Extract the (X, Y) coordinate from the center of the cell holding the provided text.  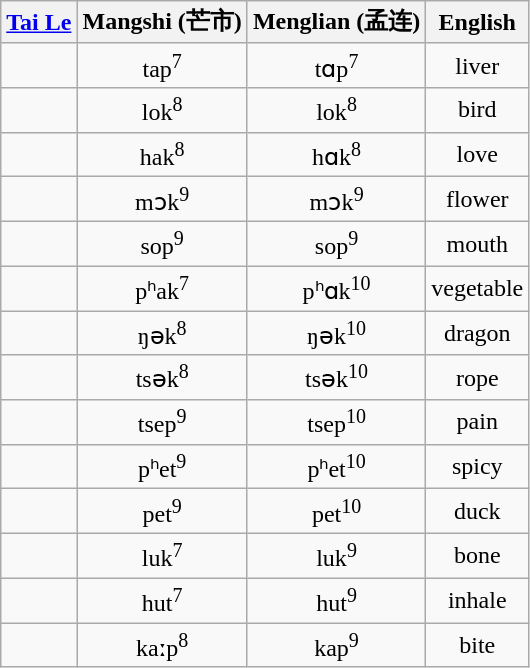
kap9 (336, 646)
English (478, 22)
pʰet9 (162, 466)
pʰɑk10 (336, 288)
mouth (478, 244)
spicy (478, 466)
love (478, 154)
rope (478, 378)
Mangshi (芒市) (162, 22)
tsep9 (162, 422)
tsək8 (162, 378)
pet10 (336, 512)
pʰet10 (336, 466)
inhale (478, 600)
hut7 (162, 600)
bird (478, 110)
luk9 (336, 556)
flower (478, 200)
bite (478, 646)
liver (478, 66)
vegetable (478, 288)
hɑk8 (336, 154)
Tai Le (39, 22)
pet9 (162, 512)
pʰak7 (162, 288)
luk7 (162, 556)
tap7 (162, 66)
bone (478, 556)
dragon (478, 334)
tsep10 (336, 422)
kaːp8 (162, 646)
ŋək8 (162, 334)
tɑp7 (336, 66)
Menglian (孟连) (336, 22)
hak8 (162, 154)
duck (478, 512)
pain (478, 422)
ŋək10 (336, 334)
tsək10 (336, 378)
hut9 (336, 600)
